Output the [x, y] coordinate of the center of the cell containing the given text.  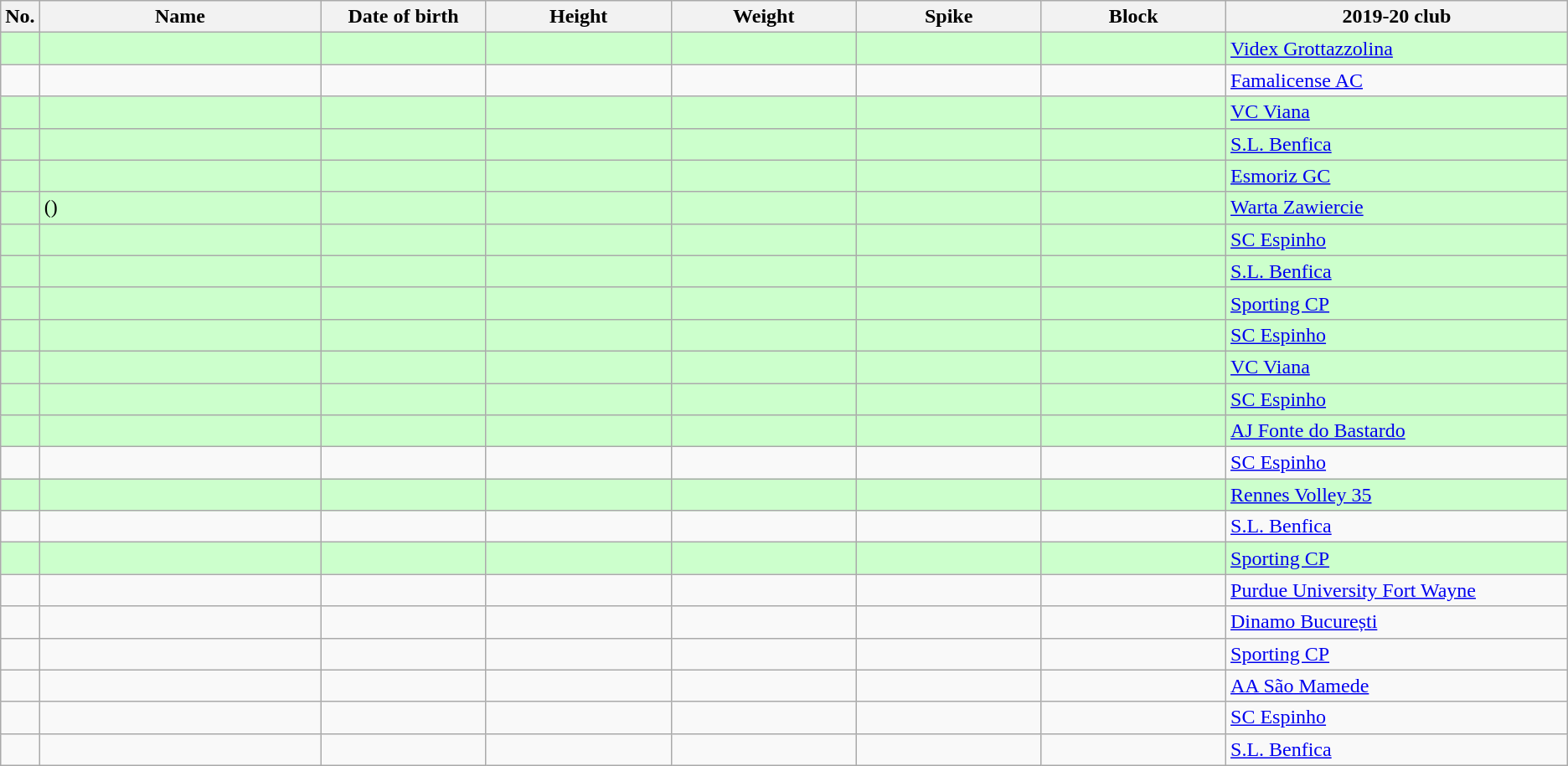
Esmoriz GC [1397, 176]
Block [1134, 17]
Purdue University Fort Wayne [1397, 590]
2019-20 club [1397, 17]
Spike [948, 17]
Rennes Volley 35 [1397, 495]
Weight [764, 17]
Dinamo București [1397, 622]
Height [578, 17]
AJ Fonte do Bastardo [1397, 431]
Videx Grottazzolina [1397, 49]
AA São Mamede [1397, 686]
Warta Zawiercie [1397, 208]
Name [180, 17]
() [180, 208]
Famalicense AC [1397, 80]
No. [20, 17]
Date of birth [404, 17]
